For the text-containing cell, return its midpoint in (x, y) coordinate format. 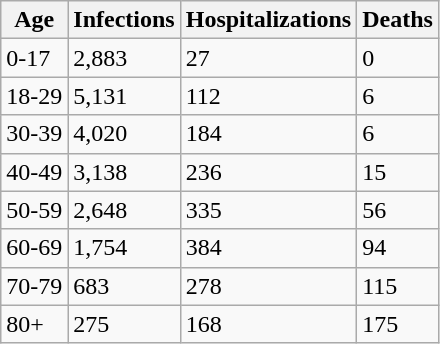
Deaths (398, 20)
4,020 (124, 134)
5,131 (124, 96)
Infections (124, 20)
112 (268, 96)
175 (398, 324)
56 (398, 210)
275 (124, 324)
335 (268, 210)
2,648 (124, 210)
3,138 (124, 172)
168 (268, 324)
50-59 (34, 210)
184 (268, 134)
40-49 (34, 172)
15 (398, 172)
1,754 (124, 248)
60-69 (34, 248)
2,883 (124, 58)
683 (124, 286)
Hospitalizations (268, 20)
0-17 (34, 58)
18-29 (34, 96)
278 (268, 286)
236 (268, 172)
94 (398, 248)
384 (268, 248)
115 (398, 286)
0 (398, 58)
80+ (34, 324)
70-79 (34, 286)
Age (34, 20)
27 (268, 58)
30-39 (34, 134)
